Detect which cell encompasses the target text, then output its [x, y] center coordinate. 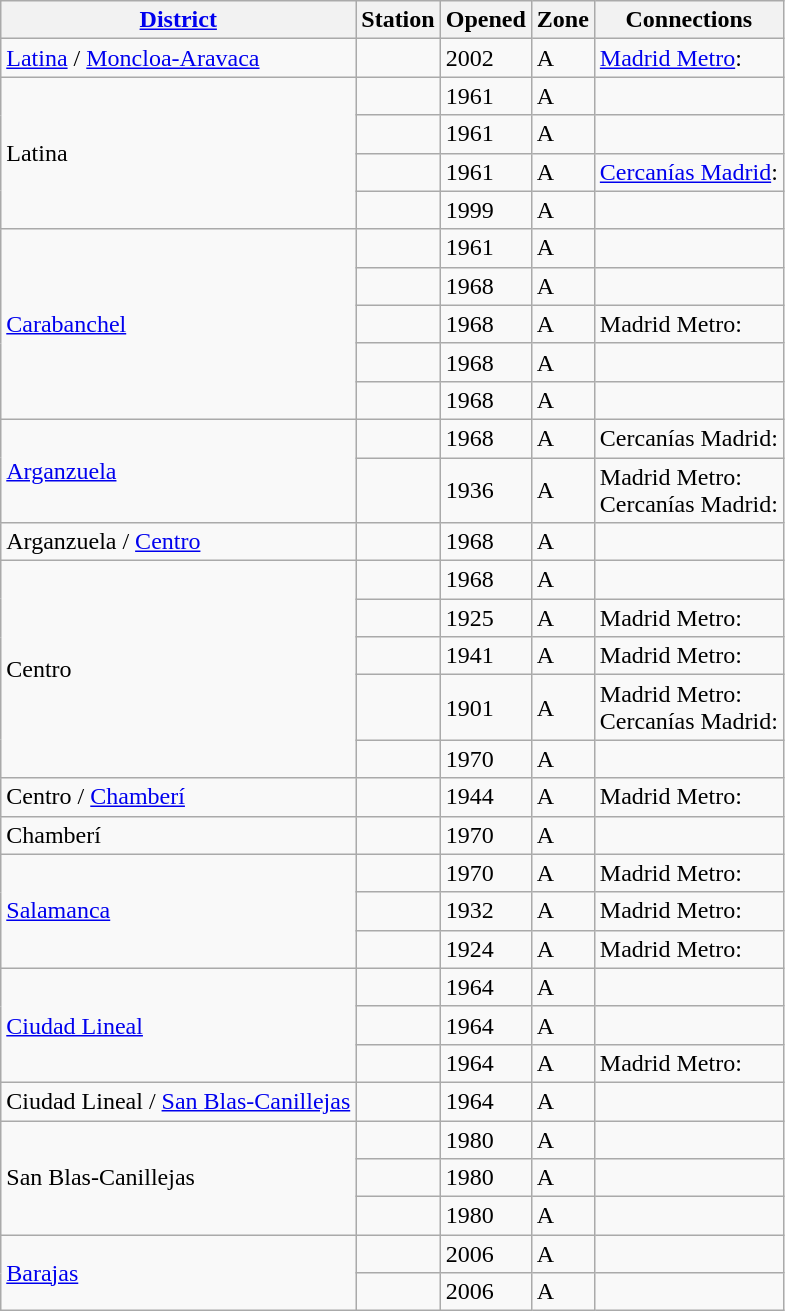
2002 [486, 58]
Barajas [178, 1273]
Ciudad Lineal / San Blas-Canillejas [178, 1101]
Arganzuela [178, 470]
Zone [562, 20]
Connections [688, 20]
District [178, 20]
Salamanca [178, 911]
Centro [178, 670]
1941 [486, 656]
1944 [486, 797]
Latina / Moncloa-Aravaca [178, 58]
1999 [486, 210]
Chamberí [178, 835]
Centro / Chamberí [178, 797]
1932 [486, 911]
Arganzuela / Centro [178, 542]
1901 [486, 708]
Opened [486, 20]
1925 [486, 618]
Carabanchel [178, 324]
Ciudad Lineal [178, 1025]
1936 [486, 490]
Latina [178, 153]
San Blas-Canillejas [178, 1177]
Station [398, 20]
1924 [486, 949]
